Search for the cell housing the specified text and yield its (X, Y) center coordinate. 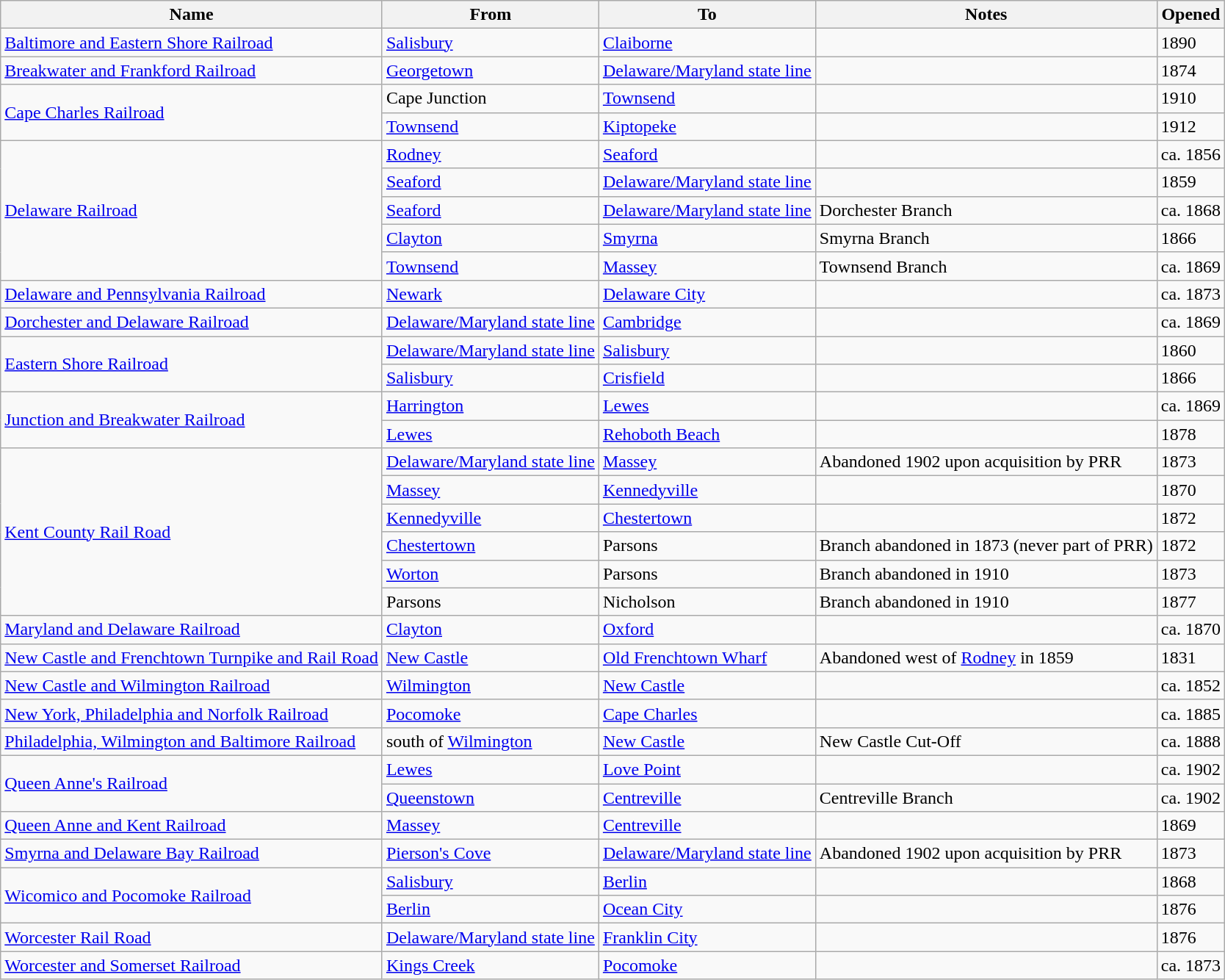
Worcester and Somerset Railroad (192, 965)
Kent County Rail Road (192, 532)
ca. 1856 (1190, 154)
1859 (1190, 182)
Pierson's Cove (491, 854)
Baltimore and Eastern Shore Railroad (192, 43)
Cape Charles Railroad (192, 112)
Cambridge (707, 322)
Centreville Branch (986, 797)
Dorchester Branch (986, 210)
Eastern Shore Railroad (192, 364)
1878 (1190, 434)
1910 (1190, 98)
1890 (1190, 43)
Rehoboth Beach (707, 434)
Crisfield (707, 378)
Rodney (491, 154)
New Castle and Wilmington Railroad (192, 685)
1869 (1190, 826)
Claiborne (707, 43)
Delaware Railroad (192, 210)
Georgetown (491, 71)
Kings Creek (491, 965)
Name (192, 15)
south of Wilmington (491, 741)
To (707, 15)
Wicomico and Pocomoke Railroad (192, 896)
Franklin City (707, 937)
Newark (491, 294)
Love Point (707, 769)
Cape Junction (491, 98)
New Castle and Frenchtown Turnpike and Rail Road (192, 657)
Dorchester and Delaware Railroad (192, 322)
New Castle Cut-Off (986, 741)
Nicholson (707, 602)
Queen Anne's Railroad (192, 783)
Oxford (707, 630)
1877 (1190, 602)
1831 (1190, 657)
Ocean City (707, 909)
1912 (1190, 126)
Wilmington (491, 685)
New York, Philadelphia and Norfolk Railroad (192, 713)
Smyrna (707, 238)
Breakwater and Frankford Railroad (192, 71)
ca. 1888 (1190, 741)
Philadelphia, Wilmington and Baltimore Railroad (192, 741)
Cape Charles (707, 713)
Queenstown (491, 797)
Branch abandoned in 1873 (never part of PRR) (986, 546)
1860 (1190, 350)
Smyrna Branch (986, 238)
Worton (491, 574)
Kiptopeke (707, 126)
Junction and Breakwater Railroad (192, 420)
ca. 1868 (1190, 210)
ca. 1885 (1190, 713)
Delaware City (707, 294)
Opened (1190, 15)
Abandoned west of Rodney in 1859 (986, 657)
Old Frenchtown Wharf (707, 657)
Harrington (491, 406)
Queen Anne and Kent Railroad (192, 826)
1874 (1190, 71)
1868 (1190, 882)
ca. 1852 (1190, 685)
Notes (986, 15)
From (491, 15)
Maryland and Delaware Railroad (192, 630)
Worcester Rail Road (192, 937)
Delaware and Pennsylvania Railroad (192, 294)
Townsend Branch (986, 266)
ca. 1870 (1190, 630)
1870 (1190, 490)
Smyrna and Delaware Bay Railroad (192, 854)
